Return (X, Y) of the center of cell containing provided text 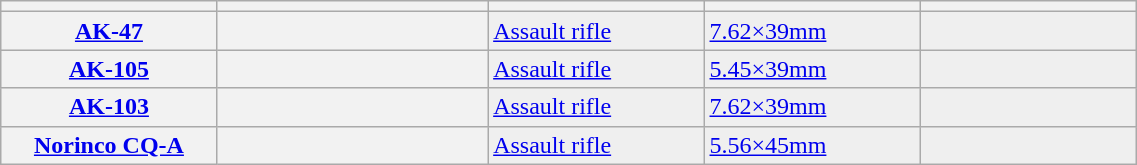
AK-103 (109, 107)
5.45×39mm (812, 69)
AK-47 (109, 31)
AK-105 (109, 69)
5.56×45mm (812, 145)
Norinco CQ-A (109, 145)
